Pinpoint the cell where the given text exists, returning its [X, Y] midpoint coordinate. 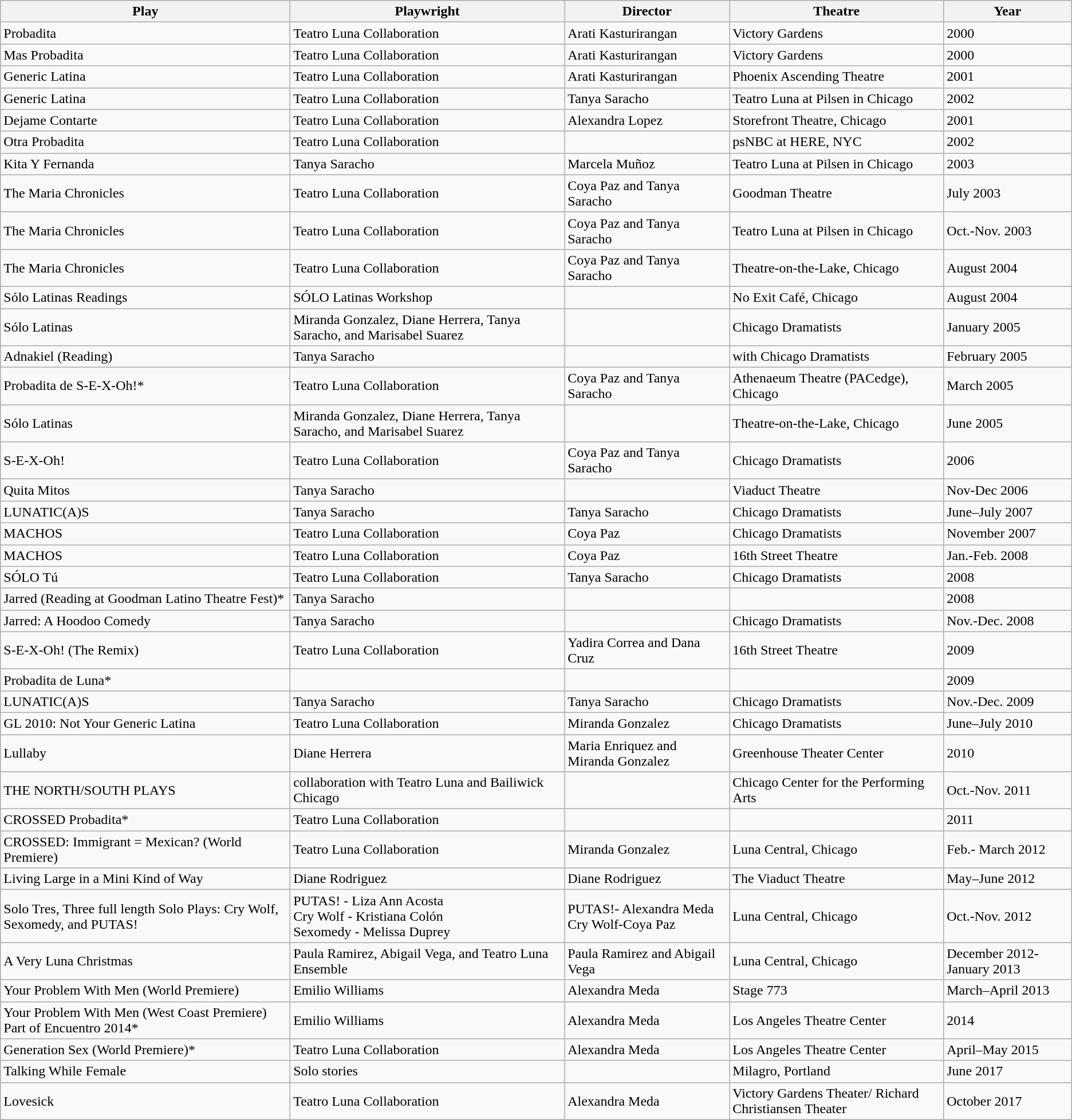
Athenaeum Theatre (PACedge), Chicago [837, 386]
June 2017 [1008, 1071]
Probadita de Luna* [145, 680]
Theatre [837, 11]
Nov-Dec 2006 [1008, 490]
Paula Ramirez, Abigail Vega, and Teatro Luna Ensemble [427, 961]
May–June 2012 [1008, 879]
Mas Probadita [145, 55]
Jarred: A Hoodoo Comedy [145, 621]
Paula Ramirez and Abigail Vega [647, 961]
collaboration with Teatro Luna and Bailiwick Chicago [427, 790]
S-E-X-Oh! (The Remix) [145, 650]
January 2005 [1008, 326]
December 2012-January 2013 [1008, 961]
PUTAS!- Alexandra MedaCry Wolf-Coya Paz [647, 916]
Milagro, Portland [837, 1071]
March 2005 [1008, 386]
Storefront Theatre, Chicago [837, 120]
Jan.-Feb. 2008 [1008, 555]
Probadita de S-E-X-Oh!* [145, 386]
Oct.-Nov. 2003 [1008, 230]
Solo stories [427, 1071]
Alexandra Lopez [647, 120]
Diane Herrera [427, 752]
No Exit Café, Chicago [837, 297]
Kita Y Fernanda [145, 164]
CROSSED Probadita* [145, 820]
Play [145, 11]
Sólo Latinas Readings [145, 297]
SÓLO Latinas Workshop [427, 297]
psNBC at HERE, NYC [837, 142]
Generation Sex (World Premiere)* [145, 1050]
Your Problem With Men (West Coast Premiere)Part of Encuentro 2014* [145, 1020]
November 2007 [1008, 534]
Director [647, 11]
Greenhouse Theater Center [837, 752]
Jarred (Reading at Goodman Latino Theatre Fest)* [145, 599]
Oct.-Nov. 2011 [1008, 790]
SÓLO Tú [145, 577]
Nov.-Dec. 2009 [1008, 701]
Dejame Contarte [145, 120]
CROSSED: Immigrant = Mexican? (World Premiere) [145, 850]
Lovesick [145, 1101]
Phoenix Ascending Theatre [837, 77]
October 2017 [1008, 1101]
June–July 2010 [1008, 723]
PUTAS! - Liza Ann AcostaCry Wolf - Kristiana ColónSexomedy - Melissa Duprey [427, 916]
THE NORTH/SOUTH PLAYS [145, 790]
The Viaduct Theatre [837, 879]
February 2005 [1008, 357]
2006 [1008, 460]
June–July 2007 [1008, 512]
June 2005 [1008, 424]
Adnakiel (Reading) [145, 357]
Probadita [145, 33]
Yadira Correa and Dana Cruz [647, 650]
Chicago Center for the Performing Arts [837, 790]
2003 [1008, 164]
Marcela Muñoz [647, 164]
Quita Mitos [145, 490]
April–May 2015 [1008, 1050]
Stage 773 [837, 991]
Maria Enriquez and Miranda Gonzalez [647, 752]
Otra Probadita [145, 142]
2014 [1008, 1020]
2011 [1008, 820]
Goodman Theatre [837, 194]
July 2003 [1008, 194]
Feb.- March 2012 [1008, 850]
Playwright [427, 11]
Lullaby [145, 752]
Nov.-Dec. 2008 [1008, 621]
March–April 2013 [1008, 991]
A Very Luna Christmas [145, 961]
Year [1008, 11]
with Chicago Dramatists [837, 357]
2010 [1008, 752]
Living Large in a Mini Kind of Way [145, 879]
Victory Gardens Theater/ Richard Christiansen Theater [837, 1101]
GL 2010: Not Your Generic Latina [145, 723]
Talking While Female [145, 1071]
Oct.-Nov. 2012 [1008, 916]
Solo Tres, Three full length Solo Plays: Cry Wolf, Sexomedy, and PUTAS! [145, 916]
Your Problem With Men (World Premiere) [145, 991]
Viaduct Theatre [837, 490]
S-E-X-Oh! [145, 460]
